Output the [x, y] coordinate of the center of the cell containing the given text.  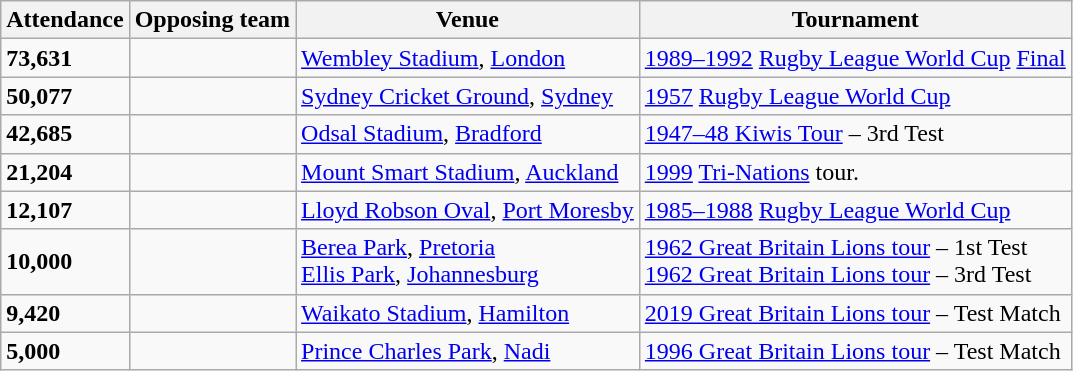
Sydney Cricket Ground, Sydney [468, 96]
Prince Charles Park, Nadi [468, 351]
Wembley Stadium, London [468, 58]
Tournament [855, 20]
9,420 [65, 313]
Waikato Stadium, Hamilton [468, 313]
73,631 [65, 58]
Odsal Stadium, Bradford [468, 134]
Lloyd Robson Oval, Port Moresby [468, 210]
1985–1988 Rugby League World Cup [855, 210]
5,000 [65, 351]
1999 Tri-Nations tour. [855, 172]
50,077 [65, 96]
1996 Great Britain Lions tour – Test Match [855, 351]
Mount Smart Stadium, Auckland [468, 172]
42,685 [65, 134]
Venue [468, 20]
1957 Rugby League World Cup [855, 96]
21,204 [65, 172]
1962 Great Britain Lions tour – 1st Test1962 Great Britain Lions tour – 3rd Test [855, 262]
12,107 [65, 210]
1947–48 Kiwis Tour – 3rd Test [855, 134]
2019 Great Britain Lions tour – Test Match [855, 313]
Attendance [65, 20]
Opposing team [212, 20]
Berea Park, PretoriaEllis Park, Johannesburg [468, 262]
10,000 [65, 262]
1989–1992 Rugby League World Cup Final [855, 58]
